Return the [x, y] coordinate for the center point of the cell that contains the specified text.  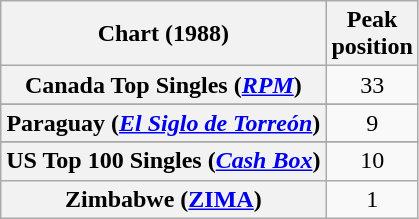
33 [372, 85]
1 [372, 199]
Canada Top Singles (RPM) [164, 85]
10 [372, 161]
Chart (1988) [164, 34]
9 [372, 123]
Peakposition [372, 34]
US Top 100 Singles (Cash Box) [164, 161]
Paraguay (El Siglo de Torreón) [164, 123]
Zimbabwe (ZIMA) [164, 199]
